Output the [x, y] coordinate of the center of the cell containing the given text.  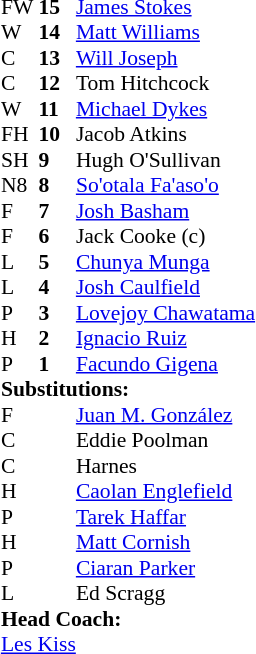
Jack Cooke (c) [166, 237]
6 [57, 237]
Substitutions: [128, 389]
Jacob Atkins [166, 135]
Matt Cornish [166, 543]
Harnes [166, 466]
Ed Scragg [166, 593]
Tom Hitchcock [166, 83]
N8 [20, 185]
Ignacio Ruiz [166, 339]
2 [57, 339]
1 [57, 364]
Hugh O'Sullivan [166, 160]
Head Coach: [128, 619]
3 [57, 313]
Josh Basham [166, 211]
Eddie Poolman [166, 441]
12 [57, 83]
Will Joseph [166, 58]
5 [57, 262]
Facundo Gigena [166, 364]
So'otala Fa'aso'o [166, 185]
Caolan Englefield [166, 491]
7 [57, 211]
Josh Caulfield [166, 287]
FH [20, 135]
SH [20, 160]
4 [57, 287]
8 [57, 185]
Chunya Munga [166, 262]
Juan M. González [166, 415]
10 [57, 135]
Tarek Haffar [166, 517]
Ciaran Parker [166, 568]
13 [57, 58]
Matt Williams [166, 33]
Michael Dykes [166, 109]
Lovejoy Chawatama [166, 313]
9 [57, 160]
14 [57, 33]
11 [57, 109]
